Return the [X, Y] coordinate for the center point of the cell that contains the specified text.  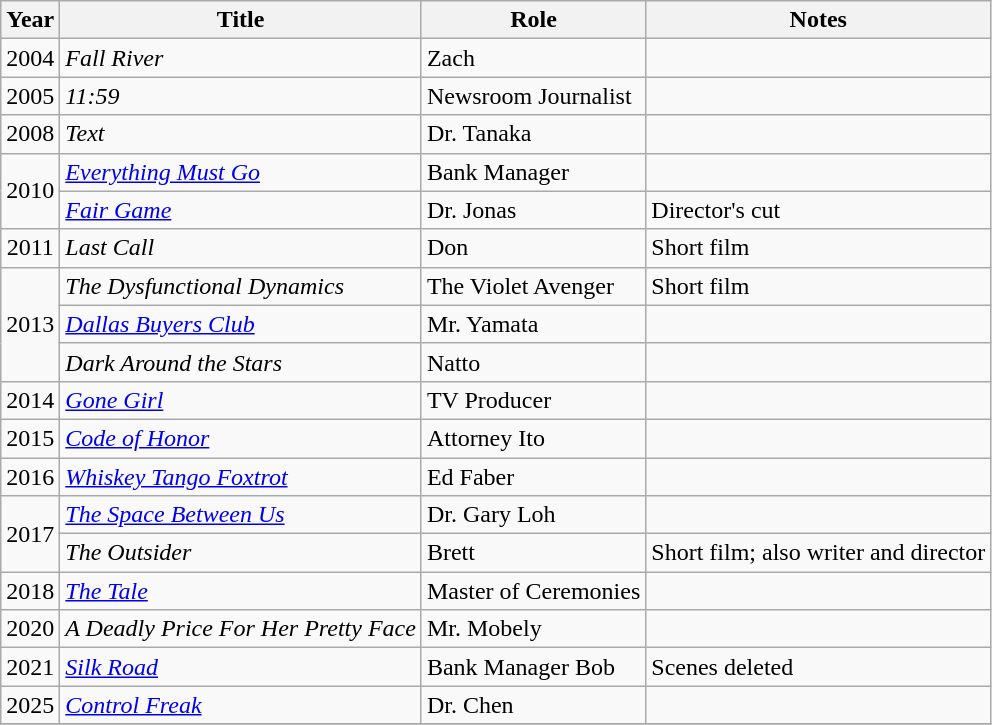
Dr. Gary Loh [533, 515]
Whiskey Tango Foxtrot [241, 477]
Notes [818, 20]
Natto [533, 362]
2011 [30, 248]
The Outsider [241, 553]
2015 [30, 438]
2014 [30, 400]
Mr. Yamata [533, 324]
Control Freak [241, 705]
Short film; also writer and director [818, 553]
Dr. Tanaka [533, 134]
The Violet Avenger [533, 286]
Gone Girl [241, 400]
Code of Honor [241, 438]
TV Producer [533, 400]
11:59 [241, 96]
Newsroom Journalist [533, 96]
2013 [30, 324]
Fair Game [241, 210]
2005 [30, 96]
2018 [30, 591]
2010 [30, 191]
Fall River [241, 58]
Everything Must Go [241, 172]
Dr. Chen [533, 705]
The Dysfunctional Dynamics [241, 286]
Role [533, 20]
2021 [30, 667]
Last Call [241, 248]
2008 [30, 134]
Zach [533, 58]
Bank Manager [533, 172]
2004 [30, 58]
The Space Between Us [241, 515]
Year [30, 20]
Ed Faber [533, 477]
Attorney Ito [533, 438]
2016 [30, 477]
Don [533, 248]
The Tale [241, 591]
Dark Around the Stars [241, 362]
2025 [30, 705]
Title [241, 20]
A Deadly Price For Her Pretty Face [241, 629]
2020 [30, 629]
Director's cut [818, 210]
Master of Ceremonies [533, 591]
Mr. Mobely [533, 629]
2017 [30, 534]
Brett [533, 553]
Bank Manager Bob [533, 667]
Text [241, 134]
Silk Road [241, 667]
Dr. Jonas [533, 210]
Dallas Buyers Club [241, 324]
Scenes deleted [818, 667]
